Return (X, Y) of the center of cell containing provided text 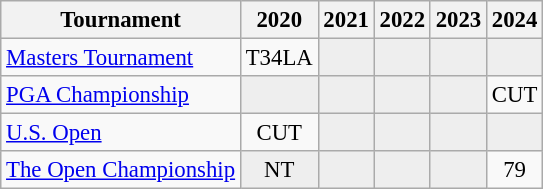
2023 (458, 20)
NT (279, 170)
T34LA (279, 58)
The Open Championship (121, 170)
PGA Championship (121, 95)
2024 (515, 20)
U.S. Open (121, 133)
Masters Tournament (121, 58)
2022 (402, 20)
79 (515, 170)
2021 (346, 20)
2020 (279, 20)
Tournament (121, 20)
